Locate the cell with the specified text and output its [X, Y] center coordinate. 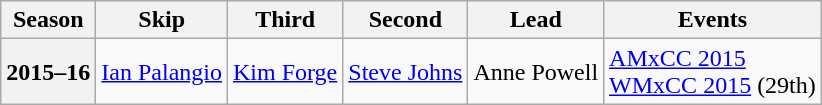
Steve Johns [406, 72]
Lead [536, 20]
2015–16 [48, 72]
AMxCC 2015 WMxCC 2015 (29th) [713, 72]
Third [286, 20]
Ian Palangio [162, 72]
Events [713, 20]
Kim Forge [286, 72]
Season [48, 20]
Skip [162, 20]
Anne Powell [536, 72]
Second [406, 20]
